Scan for the cell matching the given text and deliver its [x, y] coordinate at center. 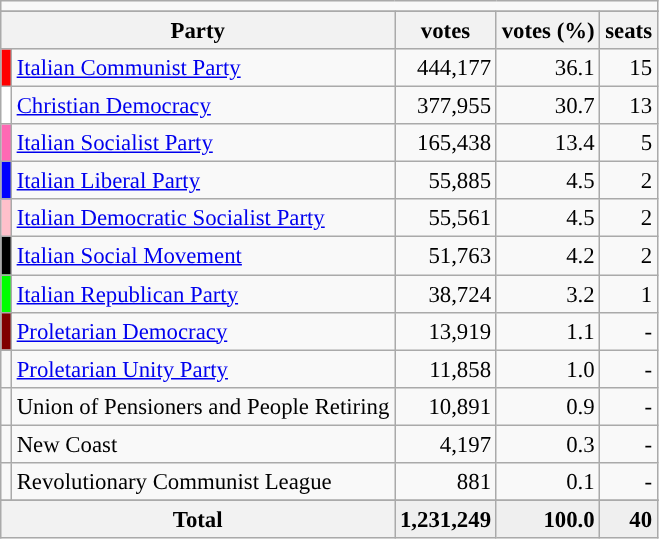
13 [628, 106]
30.7 [548, 106]
Party [198, 31]
10,891 [446, 406]
votes [446, 31]
11,858 [446, 369]
Italian Democratic Socialist Party [202, 219]
Italian Social Movement [202, 256]
15 [628, 68]
5 [628, 143]
seats [628, 31]
1 [628, 294]
36.1 [548, 68]
3.2 [548, 294]
55,561 [446, 219]
165,438 [446, 143]
0.1 [548, 482]
377,955 [446, 106]
13,919 [446, 331]
1.0 [548, 369]
55,885 [446, 181]
4,197 [446, 444]
Proletarian Unity Party [202, 369]
Italian Republican Party [202, 294]
51,763 [446, 256]
Italian Communist Party [202, 68]
100.0 [548, 519]
881 [446, 482]
4.2 [548, 256]
1,231,249 [446, 519]
Total [198, 519]
votes (%) [548, 31]
444,177 [446, 68]
Revolutionary Communist League [202, 482]
Italian Socialist Party [202, 143]
Italian Liberal Party [202, 181]
Christian Democracy [202, 106]
Proletarian Democracy [202, 331]
0.3 [548, 444]
0.9 [548, 406]
38,724 [446, 294]
40 [628, 519]
1.1 [548, 331]
13.4 [548, 143]
Union of Pensioners and People Retiring [202, 406]
New Coast [202, 444]
